Determine the (x, y) coordinate at the center of the cell enclosing the given text.  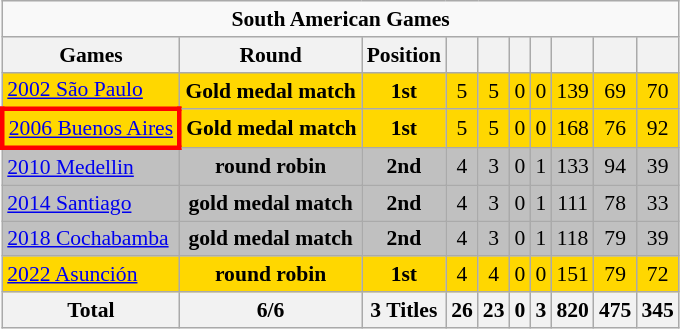
South American Games (340, 19)
23 (494, 310)
2010 Medellin (90, 166)
92 (658, 130)
2022 Asunción (90, 275)
69 (616, 90)
139 (572, 90)
475 (616, 310)
2014 Santiago (90, 203)
70 (658, 90)
78 (616, 203)
118 (572, 239)
2006 Buenos Aires (90, 130)
26 (462, 310)
2002 São Paulo (90, 90)
2018 Cochabamba (90, 239)
111 (572, 203)
133 (572, 166)
72 (658, 275)
76 (616, 130)
3 Titles (404, 310)
151 (572, 275)
33 (658, 203)
Round (271, 55)
Position (404, 55)
820 (572, 310)
6/6 (271, 310)
Total (90, 310)
94 (616, 166)
Games (90, 55)
168 (572, 130)
345 (658, 310)
